Scan for the cell matching the given text and deliver its [x, y] coordinate at center. 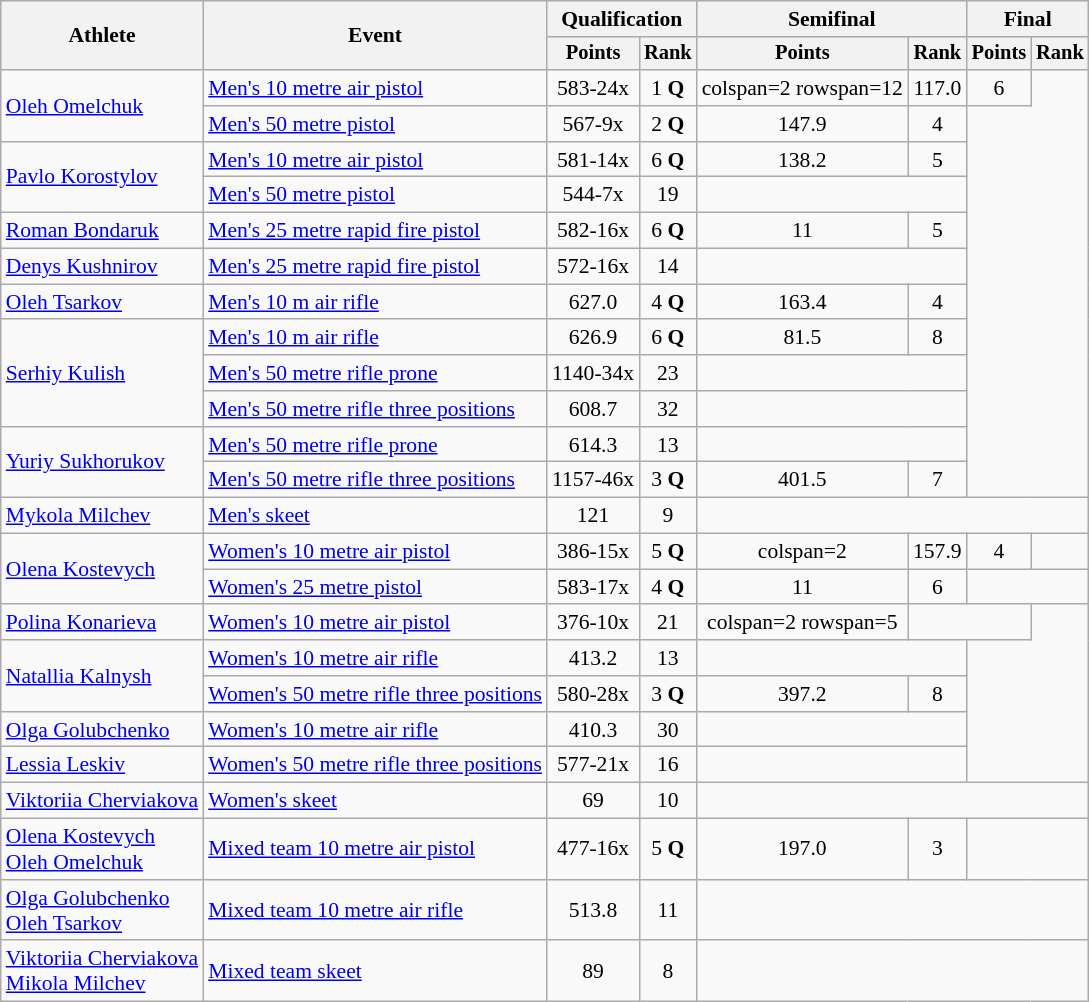
580-28x [593, 694]
Final [1028, 19]
626.9 [593, 338]
colspan=2 rowspan=12 [802, 88]
121 [593, 516]
513.8 [593, 910]
138.2 [802, 160]
614.3 [593, 445]
Mixed team skeet [375, 972]
572-16x [593, 267]
Mixed team 10 metre air rifle [375, 910]
10 [668, 801]
Mykola Milchev [102, 516]
3 [938, 850]
401.5 [802, 480]
163.4 [802, 302]
69 [593, 801]
colspan=2 rowspan=5 [802, 623]
14 [668, 267]
Lessia Leskiv [102, 765]
Mixed team 10 metre air pistol [375, 850]
1 Q [668, 88]
Serhiy Kulish [102, 374]
Event [375, 36]
Viktoriia CherviakovaMikola Milchev [102, 972]
Viktoriia Cherviakova [102, 801]
Denys Kushnirov [102, 267]
Oleh Omelchuk [102, 106]
477-16x [593, 850]
581-14x [593, 160]
Olena KostevychOleh Omelchuk [102, 850]
197.0 [802, 850]
376-10x [593, 623]
567-9x [593, 124]
9 [668, 516]
544-7x [593, 195]
Athlete [102, 36]
Olga GolubchenkoOleh Tsarkov [102, 910]
Roman Bondaruk [102, 231]
1157-46x [593, 480]
colspan=2 [802, 552]
627.0 [593, 302]
583-24x [593, 88]
410.3 [593, 730]
Olga Golubchenko [102, 730]
583-17x [593, 587]
89 [593, 972]
Oleh Tsarkov [102, 302]
Men's skeet [375, 516]
Natallia Kalnysh [102, 676]
Polina Konarieva [102, 623]
386-15x [593, 552]
157.9 [938, 552]
Women's skeet [375, 801]
30 [668, 730]
Semifinal [832, 19]
Olena Kostevych [102, 570]
1140-34x [593, 373]
Pavlo Korostylov [102, 178]
577-21x [593, 765]
7 [938, 480]
19 [668, 195]
397.2 [802, 694]
117.0 [938, 88]
147.9 [802, 124]
21 [668, 623]
81.5 [802, 338]
Women's 25 metre pistol [375, 587]
608.7 [593, 409]
32 [668, 409]
Yuriy Sukhorukov [102, 462]
413.2 [593, 658]
Qualification [622, 19]
2 Q [668, 124]
23 [668, 373]
16 [668, 765]
582-16x [593, 231]
